Search for the cell housing the specified text and yield its [x, y] center coordinate. 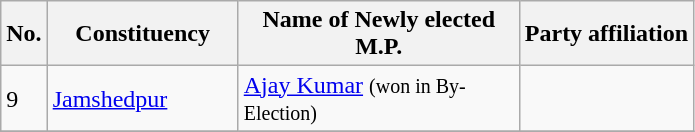
No. [24, 34]
Ajay Kumar (won in By-Election) [378, 98]
Party affiliation [606, 34]
Constituency [142, 34]
Jamshedpur [142, 98]
9 [24, 98]
Name of Newly elected M.P. [378, 34]
